Capture the cell that displays the provided text and extract its (x, y) central coordinate. 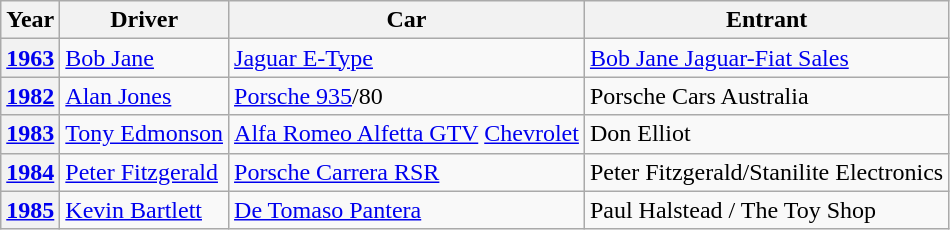
Bob Jane (144, 58)
1982 (30, 96)
1983 (30, 134)
Alfa Romeo Alfetta GTV Chevrolet (407, 134)
De Tomaso Pantera (407, 210)
Peter Fitzgerald (144, 172)
Porsche Carrera RSR (407, 172)
Peter Fitzgerald/Stanilite Electronics (766, 172)
Porsche Cars Australia (766, 96)
Porsche 935/80 (407, 96)
1985 (30, 210)
Year (30, 20)
Bob Jane Jaguar-Fiat Sales (766, 58)
Don Elliot (766, 134)
Jaguar E-Type (407, 58)
Paul Halstead / The Toy Shop (766, 210)
1963 (30, 58)
Tony Edmonson (144, 134)
Kevin Bartlett (144, 210)
1984 (30, 172)
Driver (144, 20)
Entrant (766, 20)
Alan Jones (144, 96)
Car (407, 20)
